Identify which cell holds the provided text, then report its [X, Y] central coordinate. 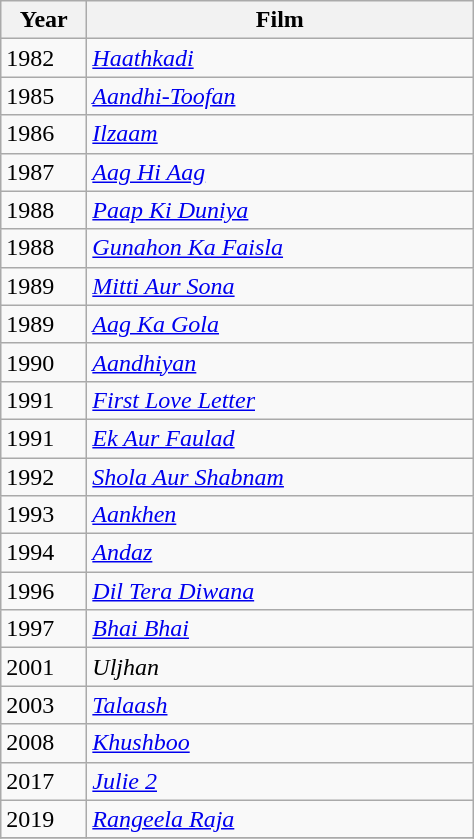
2008 [44, 743]
1990 [44, 362]
Aag Hi Aag [280, 172]
Ek Aur Faulad [280, 438]
1986 [44, 134]
Uljhan [280, 667]
2003 [44, 705]
Khushboo [280, 743]
Ilzaam [280, 134]
2001 [44, 667]
Aag Ka Gola [280, 324]
First Love Letter [280, 400]
1982 [44, 58]
Aankhen [280, 515]
1997 [44, 629]
Aandhi-Toofan [280, 96]
Shola Aur Shabnam [280, 477]
1994 [44, 553]
1992 [44, 477]
2017 [44, 781]
Bhai Bhai [280, 629]
1987 [44, 172]
Film [280, 20]
Gunahon Ka Faisla [280, 248]
Dil Tera Diwana [280, 591]
1985 [44, 96]
Aandhiyan [280, 362]
Julie 2 [280, 781]
Rangeela Raja [280, 819]
Talaash [280, 705]
2019 [44, 819]
Year [44, 20]
Andaz [280, 553]
Paap Ki Duniya [280, 210]
1996 [44, 591]
Mitti Aur Sona [280, 286]
Haathkadi [280, 58]
1993 [44, 515]
